Extract the [X, Y] coordinate from the center of the cell holding the provided text.  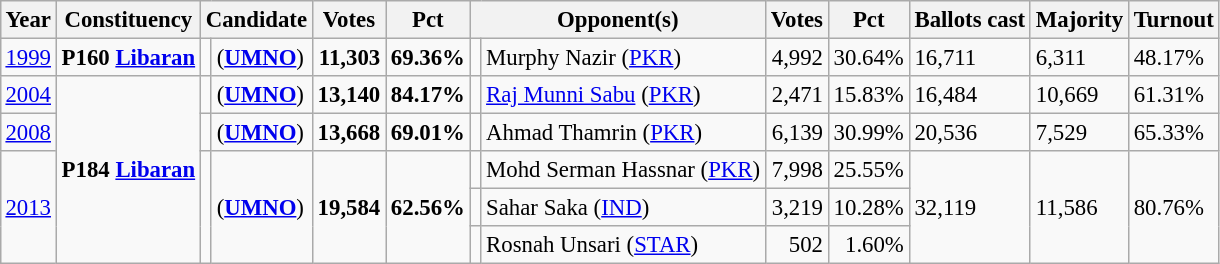
16,484 [970, 95]
Turnout [1174, 20]
4,992 [796, 57]
30.99% [868, 133]
20,536 [970, 133]
3,219 [796, 208]
65.33% [1174, 133]
P160 Libaran [128, 57]
1.60% [868, 245]
2,471 [796, 95]
Candidate [256, 20]
30.64% [868, 57]
Majority [1079, 20]
Sahar Saka (IND) [624, 208]
13,668 [348, 133]
19,584 [348, 208]
2008 [28, 133]
Opponent(s) [618, 20]
7,529 [1079, 133]
48.17% [1174, 57]
Constituency [128, 20]
11,586 [1079, 208]
69.01% [428, 133]
69.36% [428, 57]
10.28% [868, 208]
7,998 [796, 170]
61.31% [1174, 95]
Ahmad Thamrin (PKR) [624, 133]
6,139 [796, 133]
10,669 [1079, 95]
1999 [28, 57]
Murphy Nazir (PKR) [624, 57]
84.17% [428, 95]
6,311 [1079, 57]
15.83% [868, 95]
2004 [28, 95]
P184 Libaran [128, 170]
Raj Munni Sabu (PKR) [624, 95]
Mohd Serman Hassnar (PKR) [624, 170]
502 [796, 245]
13,140 [348, 95]
62.56% [428, 208]
80.76% [1174, 208]
16,711 [970, 57]
25.55% [868, 170]
32,119 [970, 208]
Ballots cast [970, 20]
Rosnah Unsari (STAR) [624, 245]
2013 [28, 208]
Year [28, 20]
11,303 [348, 57]
